Output the (X, Y) coordinate of the center of the cell containing the given text.  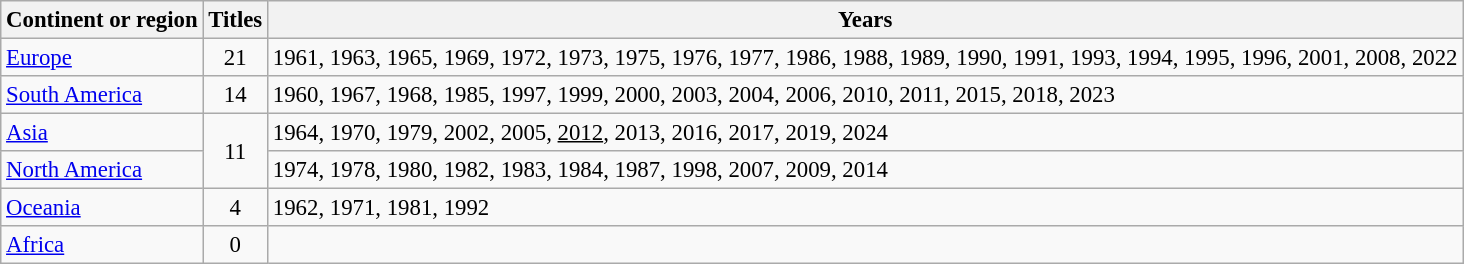
Titles (236, 20)
21 (236, 58)
11 (236, 152)
South America (102, 95)
1974, 1978, 1980, 1982, 1983, 1984, 1987, 1998, 2007, 2009, 2014 (866, 170)
1962, 1971, 1981, 1992 (866, 208)
4 (236, 208)
1961, 1963, 1965, 1969, 1972, 1973, 1975, 1976, 1977, 1986, 1988, 1989, 1990, 1991, 1993, 1994, 1995, 1996, 2001, 2008, 2022 (866, 58)
Years (866, 20)
0 (236, 245)
Continent or region (102, 20)
Africa (102, 245)
North America (102, 170)
Oceania (102, 208)
1960, 1967, 1968, 1985, 1997, 1999, 2000, 2003, 2004, 2006, 2010, 2011, 2015, 2018, 2023 (866, 95)
14 (236, 95)
1964, 1970, 1979, 2002, 2005, 2012, 2013, 2016, 2017, 2019, 2024 (866, 133)
Europe (102, 58)
Asia (102, 133)
